Capture the cell that displays the provided text and extract its [x, y] central coordinate. 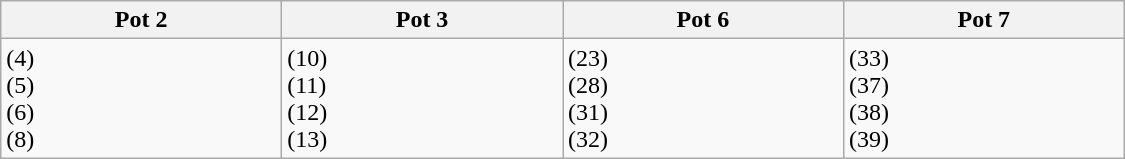
Pot 7 [984, 20]
Pot 6 [702, 20]
Pot 3 [422, 20]
(10) (11) (12) (13) [422, 98]
Pot 2 [142, 20]
(23) (28) (31) (32) [702, 98]
(33) (37) (38) (39) [984, 98]
(4) (5) (6) (8) [142, 98]
